Return the (X, Y) coordinate for the center point of the cell that contains the specified text.  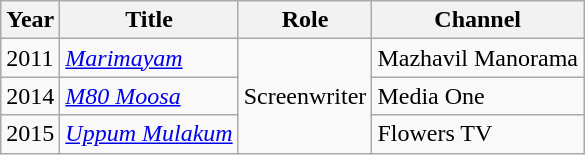
Screenwriter (305, 96)
Role (305, 20)
M80 Moosa (149, 96)
Marimayam (149, 58)
Mazhavil Manorama (478, 58)
Channel (478, 20)
2014 (30, 96)
Flowers TV (478, 134)
Media One (478, 96)
2015 (30, 134)
Uppum Mulakum (149, 134)
Year (30, 20)
Title (149, 20)
2011 (30, 58)
